For the text-containing cell, return its midpoint in (x, y) coordinate format. 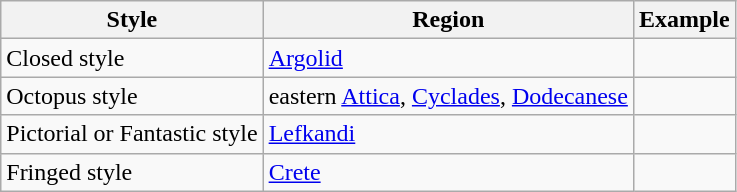
Example (684, 20)
Argolid (448, 58)
eastern Attica, Cyclades, Dodecanese (448, 96)
Fringed style (132, 172)
Octopus style (132, 96)
Crete (448, 172)
Style (132, 20)
Region (448, 20)
Pictorial or Fantastic style (132, 134)
Lefkandi (448, 134)
Closed style (132, 58)
